Locate the cell with the specified text and output its (X, Y) center coordinate. 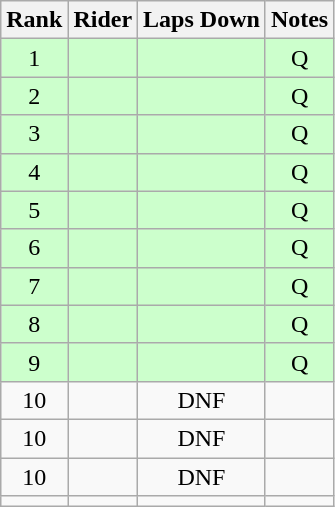
4 (34, 172)
5 (34, 210)
Notes (299, 20)
9 (34, 362)
Rider (103, 20)
8 (34, 324)
Laps Down (202, 20)
6 (34, 248)
3 (34, 134)
7 (34, 286)
2 (34, 96)
Rank (34, 20)
1 (34, 58)
